From the cell containing the given text, extract its center point as (x, y) coordinate. 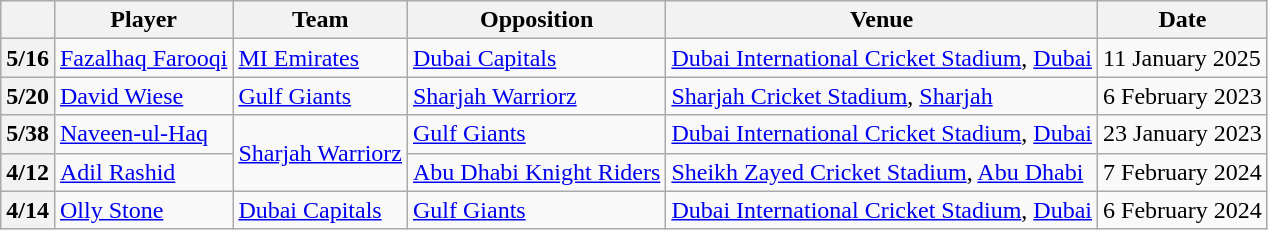
MI Emirates (320, 58)
6 February 2024 (1183, 210)
Venue (882, 20)
5/38 (28, 134)
Player (143, 20)
6 February 2023 (1183, 96)
Olly Stone (143, 210)
Fazalhaq Farooqi (143, 58)
4/12 (28, 172)
Abu Dhabi Knight Riders (536, 172)
11 January 2025 (1183, 58)
23 January 2023 (1183, 134)
Sharjah Cricket Stadium, Sharjah (882, 96)
7 February 2024 (1183, 172)
Opposition (536, 20)
David Wiese (143, 96)
Naveen-ul-Haq (143, 134)
5/20 (28, 96)
4/14 (28, 210)
Sheikh Zayed Cricket Stadium, Abu Dhabi (882, 172)
5/16 (28, 58)
Team (320, 20)
Adil Rashid (143, 172)
Date (1183, 20)
